Scan for the cell matching the given text and deliver its (x, y) coordinate at center. 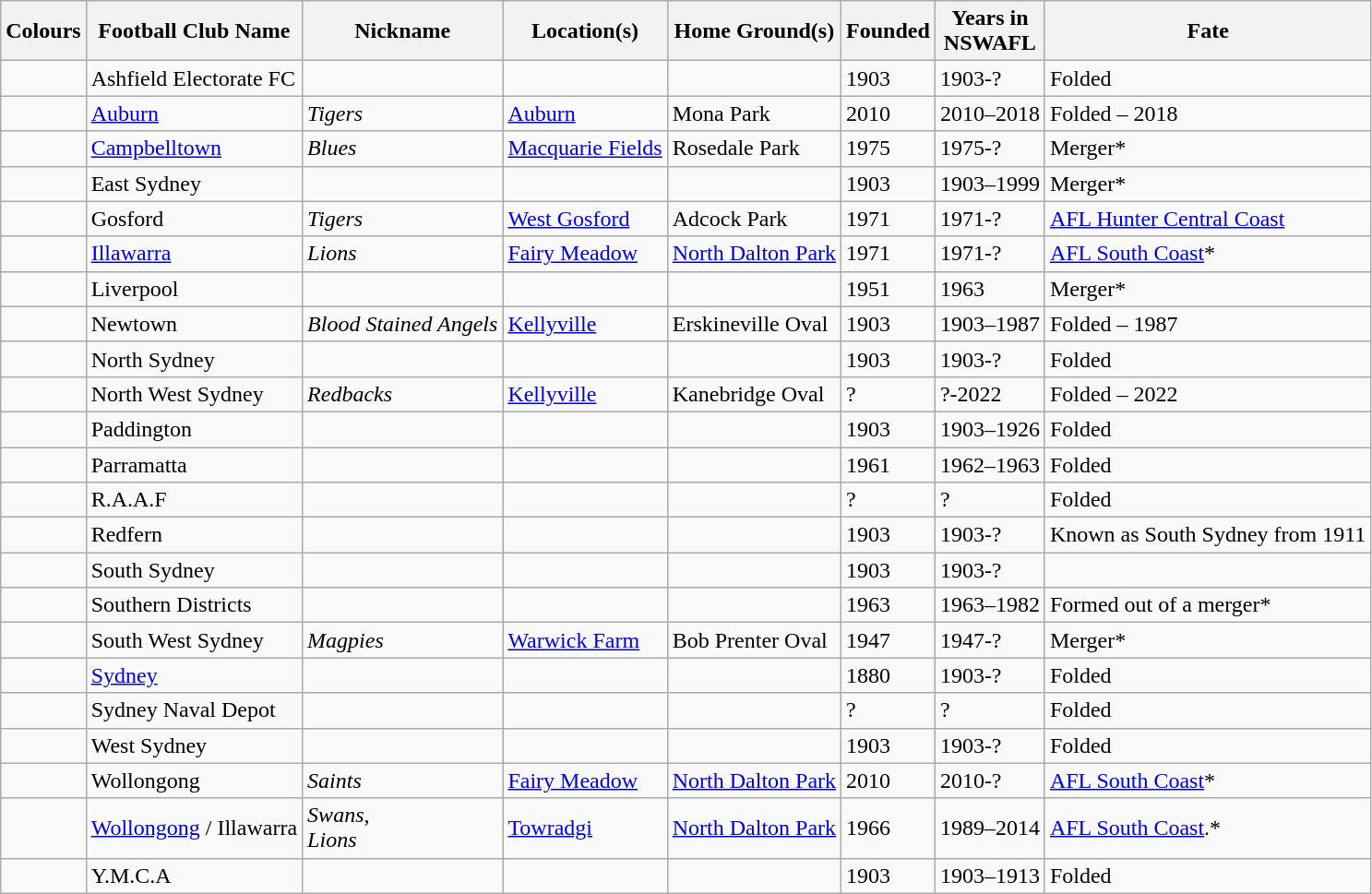
East Sydney (194, 184)
Parramatta (194, 464)
1880 (889, 675)
North Sydney (194, 359)
Years inNSWAFL (989, 31)
Liverpool (194, 289)
Erskineville Oval (754, 324)
South Sydney (194, 570)
Sydney Naval Depot (194, 710)
1989–2014 (989, 828)
Gosford (194, 219)
1903–1999 (989, 184)
Campbelltown (194, 149)
North West Sydney (194, 394)
AFL Hunter Central Coast (1208, 219)
Redbacks (402, 394)
2010-? (989, 781)
West Gosford (585, 219)
Folded – 1987 (1208, 324)
Location(s) (585, 31)
Folded – 2018 (1208, 113)
1966 (889, 828)
1903–1913 (989, 876)
Home Ground(s) (754, 31)
1975-? (989, 149)
AFL South Coast.* (1208, 828)
Rosedale Park (754, 149)
Newtown (194, 324)
South West Sydney (194, 640)
Known as South Sydney from 1911 (1208, 535)
Nickname (402, 31)
Southern Districts (194, 605)
Mona Park (754, 113)
Saints (402, 781)
Football Club Name (194, 31)
2010–2018 (989, 113)
Adcock Park (754, 219)
Fate (1208, 31)
Y.M.C.A (194, 876)
R.A.A.F (194, 500)
1947-? (989, 640)
1975 (889, 149)
Sydney (194, 675)
1951 (889, 289)
1903–1987 (989, 324)
Redfern (194, 535)
West Sydney (194, 745)
Illawarra (194, 254)
Blood Stained Angels (402, 324)
Macquarie Fields (585, 149)
1962–1963 (989, 464)
Bob Prenter Oval (754, 640)
Warwick Farm (585, 640)
1947 (889, 640)
Ashfield Electorate FC (194, 78)
1963–1982 (989, 605)
1961 (889, 464)
Wollongong / Illawarra (194, 828)
Formed out of a merger* (1208, 605)
Colours (43, 31)
Wollongong (194, 781)
Swans, Lions (402, 828)
Towradgi (585, 828)
Folded – 2022 (1208, 394)
Kanebridge Oval (754, 394)
Lions (402, 254)
?-2022 (989, 394)
Paddington (194, 429)
Blues (402, 149)
1903–1926 (989, 429)
Magpies (402, 640)
Founded (889, 31)
